Scan for the cell matching the given text and deliver its (x, y) coordinate at center. 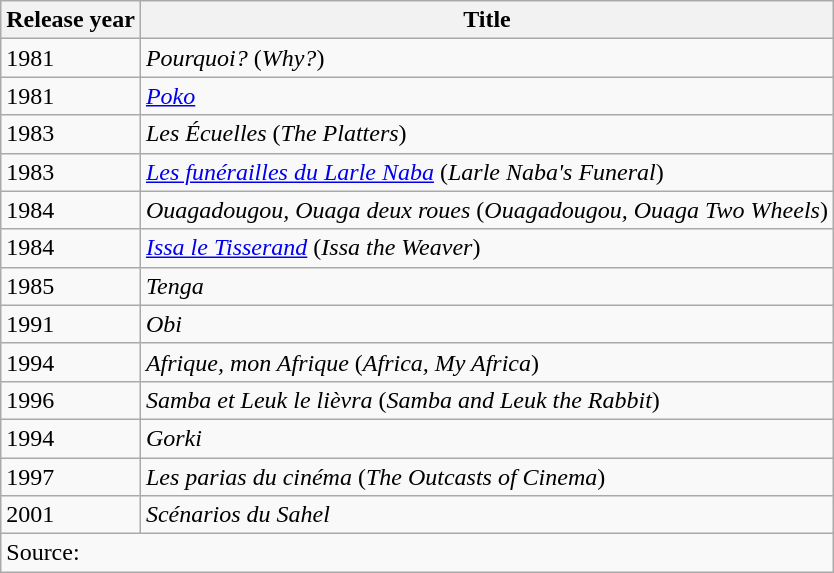
Scénarios du Sahel (486, 515)
Pourquoi? (Why?) (486, 58)
Les funérailles du Larle Naba (Larle Naba's Funeral) (486, 172)
1985 (71, 286)
1991 (71, 324)
Afrique, mon Afrique (Africa, My Africa) (486, 362)
Poko (486, 96)
1997 (71, 477)
1996 (71, 400)
Les Écuelles (The Platters) (486, 134)
Samba et Leuk le lièvra (Samba and Leuk the Rabbit) (486, 400)
2001 (71, 515)
Tenga (486, 286)
Gorki (486, 438)
Obi (486, 324)
Issa le Tisserand (Issa the Weaver) (486, 248)
Les parias du cinéma (The Outcasts of Cinema) (486, 477)
Source: (418, 553)
Release year (71, 20)
Ouagadougou, Ouaga deux roues (Ouagadougou, Ouaga Two Wheels) (486, 210)
Title (486, 20)
